Detect which cell encompasses the target text, then output its (x, y) center coordinate. 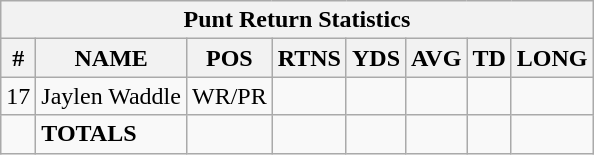
17 (18, 96)
TD (489, 58)
POS (229, 58)
# (18, 58)
RTNS (309, 58)
Punt Return Statistics (297, 20)
YDS (376, 58)
LONG (552, 58)
AVG (436, 58)
WR/PR (229, 96)
TOTALS (112, 134)
NAME (112, 58)
Jaylen Waddle (112, 96)
